Determine the (X, Y) coordinate at the center of the cell enclosing the given text.  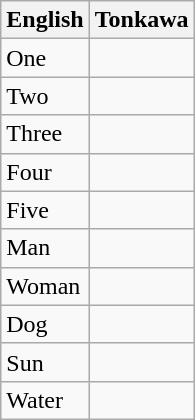
Woman (45, 286)
Dog (45, 324)
Sun (45, 362)
One (45, 58)
Four (45, 172)
Three (45, 134)
Two (45, 96)
English (45, 20)
Tonkawa (142, 20)
Water (45, 400)
Man (45, 248)
Five (45, 210)
